Output the [x, y] coordinate of the center of the cell containing the given text.  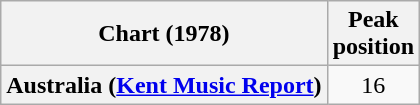
Australia (Kent Music Report) [164, 85]
16 [373, 85]
Peakposition [373, 34]
Chart (1978) [164, 34]
